Locate the cell with the specified text and output its (X, Y) center coordinate. 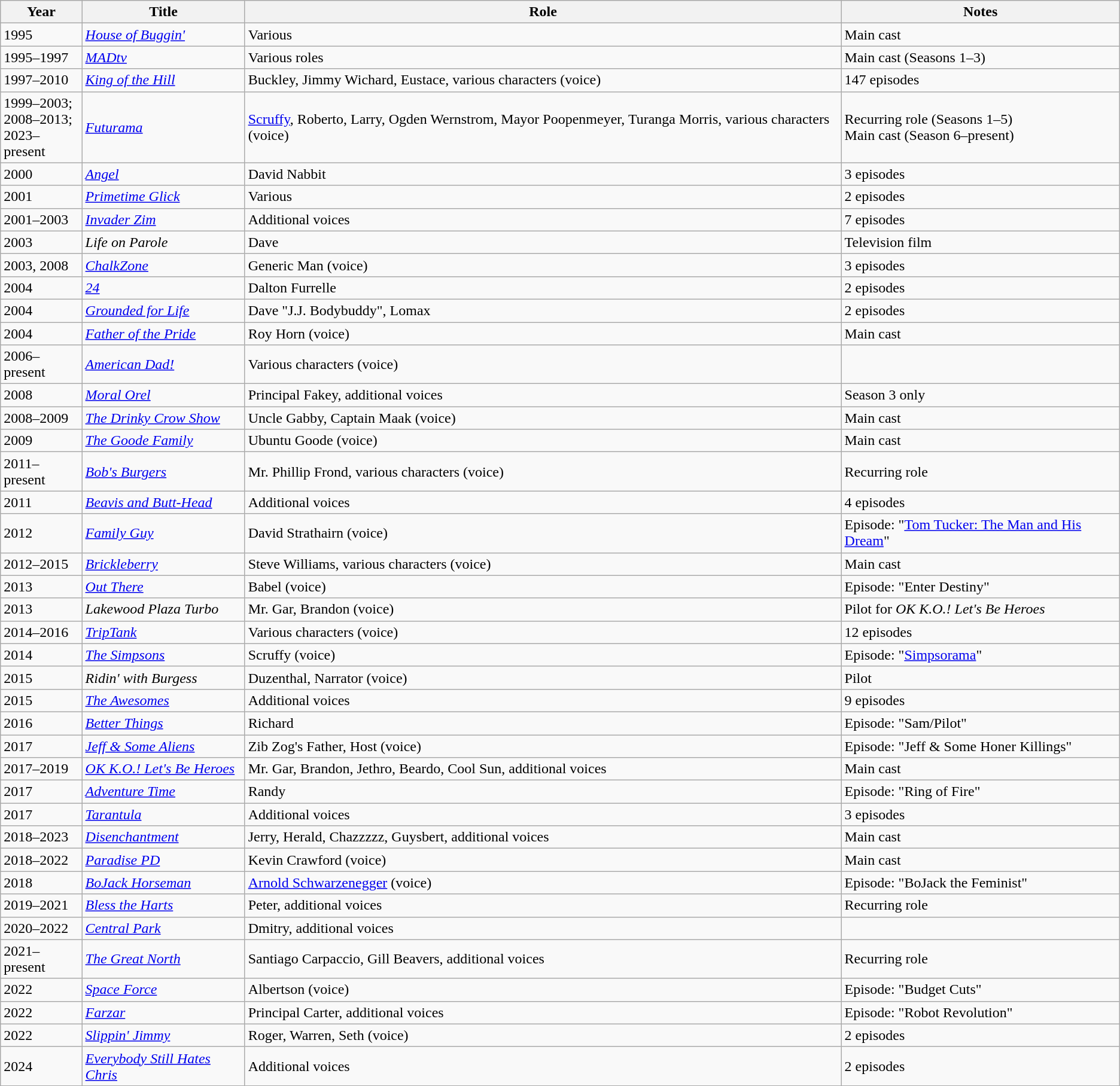
Brickleberry (163, 564)
American Dad! (163, 365)
Episode: "Enter Destiny" (980, 587)
Dmitry, additional voices (543, 928)
2001 (41, 197)
Slippin' Jimmy (163, 1035)
Title (163, 12)
Uncle Gabby, Captain Maak (voice) (543, 418)
Scruffy (voice) (543, 655)
Dave (543, 242)
Tarantula (163, 814)
The Drinky Crow Show (163, 418)
Bless the Harts (163, 905)
Better Things (163, 723)
Invader Zim (163, 219)
Zib Zog's Father, Host (voice) (543, 746)
2003, 2008 (41, 265)
2016 (41, 723)
MADtv (163, 57)
Roy Horn (voice) (543, 333)
2024 (41, 1066)
Buckley, Jimmy Wichard, Eustace, various characters (voice) (543, 80)
Principal Fakey, additional voices (543, 395)
Grounded for Life (163, 310)
Adventure Time (163, 792)
2006–present (41, 365)
24 (163, 288)
Steve Williams, various characters (voice) (543, 564)
Principal Carter, additional voices (543, 1012)
Episode: "Robot Revolution" (980, 1012)
2021–present (41, 959)
2008–2009 (41, 418)
Mr. Gar, Brandon (voice) (543, 609)
BoJack Horseman (163, 883)
Santiago Carpaccio, Gill Beavers, additional voices (543, 959)
Paradise PD (163, 860)
1995–1997 (41, 57)
Roger, Warren, Seth (voice) (543, 1035)
Babel (voice) (543, 587)
Farzar (163, 1012)
2019–2021 (41, 905)
2012 (41, 533)
2012–2015 (41, 564)
4 episodes (980, 502)
2018 (41, 883)
Bob's Burgers (163, 471)
OK K.O.! Let's Be Heroes (163, 769)
2018–2022 (41, 860)
Peter, additional voices (543, 905)
Out There (163, 587)
2014 (41, 655)
Dalton Furrelle (543, 288)
Recurring role (Seasons 1–5)Main cast (Season 6–present) (980, 127)
12 episodes (980, 632)
Television film (980, 242)
Randy (543, 792)
Futurama (163, 127)
The Simpsons (163, 655)
1999–2003;2008–2013;2023–present (41, 127)
Disenchantment (163, 837)
2003 (41, 242)
2001–2003 (41, 219)
Dave "J.J. Bodybuddy", Lomax (543, 310)
7 episodes (980, 219)
2017–2019 (41, 769)
2009 (41, 441)
2020–2022 (41, 928)
Mr. Gar, Brandon, Jethro, Beardo, Cool Sun, additional voices (543, 769)
Albertson (voice) (543, 990)
Year (41, 12)
Episode: "Budget Cuts" (980, 990)
Mr. Phillip Frond, various characters (voice) (543, 471)
The Awesomes (163, 700)
2000 (41, 174)
Lakewood Plaza Turbo (163, 609)
David Strathairn (voice) (543, 533)
Season 3 only (980, 395)
The Goode Family (163, 441)
Generic Man (voice) (543, 265)
Episode: "Jeff & Some Honer Killings" (980, 746)
TripTank (163, 632)
House of Buggin' (163, 35)
Everybody Still Hates Chris (163, 1066)
David Nabbit (543, 174)
2014–2016 (41, 632)
Episode: "Tom Tucker: The Man and His Dream" (980, 533)
The Great North (163, 959)
Pilot for OK K.O.! Let's Be Heroes (980, 609)
Scruffy, Roberto, Larry, Ogden Wernstrom, Mayor Poopenmeyer, Turanga Morris, various characters (voice) (543, 127)
Main cast (Seasons 1–3) (980, 57)
Central Park (163, 928)
Primetime Glick (163, 197)
Father of the Pride (163, 333)
1995 (41, 35)
Family Guy (163, 533)
Jeff & Some Aliens (163, 746)
Episode: "BoJack the Feminist" (980, 883)
Episode: "Sam/Pilot" (980, 723)
9 episodes (980, 700)
Ridin' with Burgess (163, 678)
ChalkZone (163, 265)
Episode: "Ring of Fire" (980, 792)
2008 (41, 395)
Angel (163, 174)
Moral Orel (163, 395)
147 episodes (980, 80)
Role (543, 12)
Arnold Schwarzenegger (voice) (543, 883)
Various roles (543, 57)
Pilot (980, 678)
Notes (980, 12)
Richard (543, 723)
2018–2023 (41, 837)
Life on Parole (163, 242)
Beavis and Butt-Head (163, 502)
Ubuntu Goode (voice) (543, 441)
Duzenthal, Narrator (voice) (543, 678)
Jerry, Herald, Chazzzzz, Guysbert, additional voices (543, 837)
2011 (41, 502)
1997–2010 (41, 80)
Space Force (163, 990)
2011–present (41, 471)
Kevin Crawford (voice) (543, 860)
King of the Hill (163, 80)
Episode: "Simpsorama" (980, 655)
